Detect which cell encompasses the target text, then output its [x, y] center coordinate. 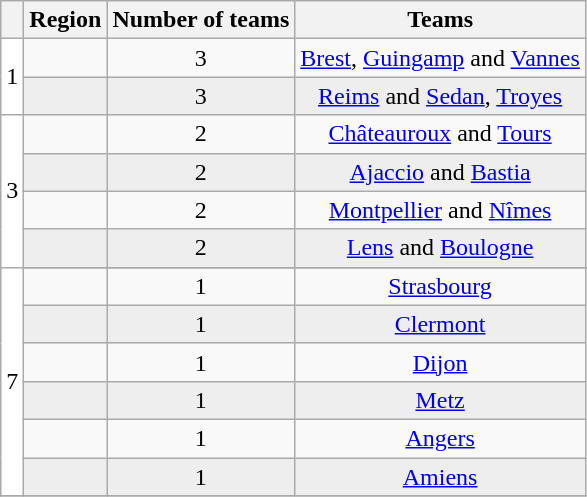
Angers [440, 438]
Montpellier and Nîmes [440, 210]
Brest, Guingamp and Vannes [440, 58]
Teams [440, 20]
7 [12, 381]
Ajaccio and Bastia [440, 172]
Lens and Boulogne [440, 248]
Number of teams [201, 20]
Dijon [440, 362]
Amiens [440, 477]
Metz [440, 400]
Châteauroux and Tours [440, 134]
Reims and Sedan, Troyes [440, 96]
Clermont [440, 324]
Region [66, 20]
Strasbourg [440, 286]
